Output the (X, Y) coordinate of the center of the cell containing the given text.  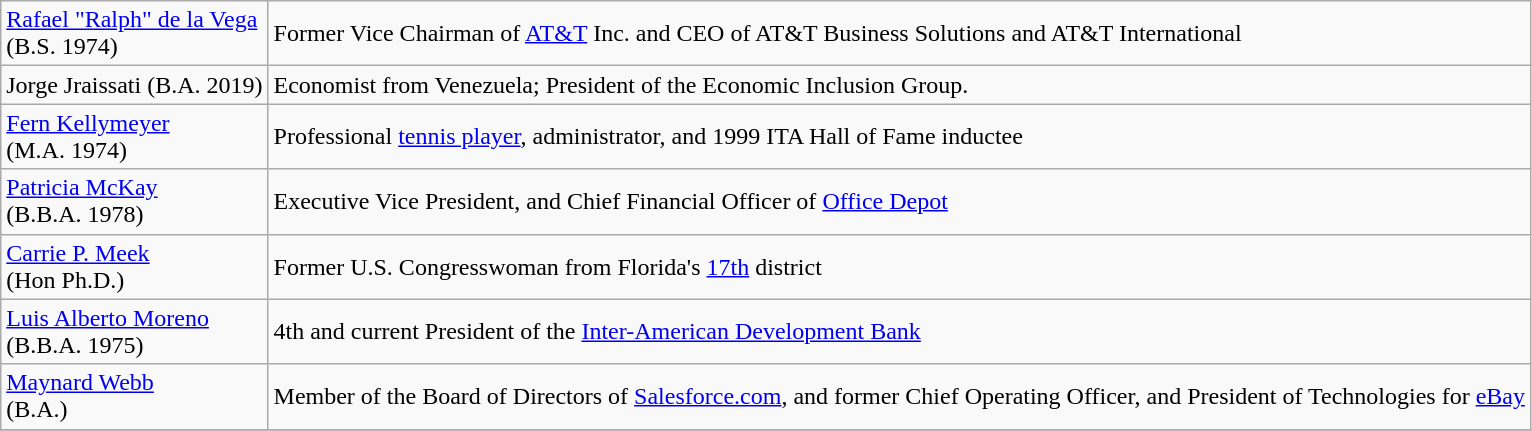
Member of the Board of Directors of Salesforce.com, and former Chief Operating Officer, and President of Technologies for eBay (899, 396)
Luis Alberto Moreno(B.B.A. 1975) (134, 332)
Executive Vice President, and Chief Financial Officer of Office Depot (899, 202)
Rafael "Ralph" de la Vega(B.S. 1974) (134, 34)
4th and current President of the Inter-American Development Bank (899, 332)
Maynard Webb(B.A.) (134, 396)
Former Vice Chairman of AT&T Inc. and CEO of AT&T Business Solutions and AT&T International (899, 34)
Jorge Jraissati (B.A. 2019) (134, 85)
Fern Kellymeyer(M.A. 1974) (134, 136)
Former U.S. Congresswoman from Florida's 17th district (899, 266)
Carrie P. Meek(Hon Ph.D.) (134, 266)
Patricia McKay(B.B.A. 1978) (134, 202)
Professional tennis player, administrator, and 1999 ITA Hall of Fame inductee (899, 136)
Economist from Venezuela; President of the Economic Inclusion Group. (899, 85)
